For the text-containing cell, return its midpoint in [X, Y] coordinate format. 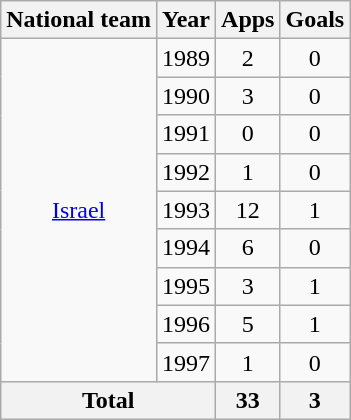
1992 [186, 172]
Year [186, 20]
5 [248, 324]
6 [248, 248]
Total [108, 400]
1994 [186, 248]
1995 [186, 286]
33 [248, 400]
1991 [186, 134]
1989 [186, 58]
1990 [186, 96]
12 [248, 210]
Israel [79, 210]
Goals [315, 20]
National team [79, 20]
1996 [186, 324]
2 [248, 58]
1997 [186, 362]
Apps [248, 20]
1993 [186, 210]
